Provide the [X, Y] coordinate of the cell's center where the given text is located.  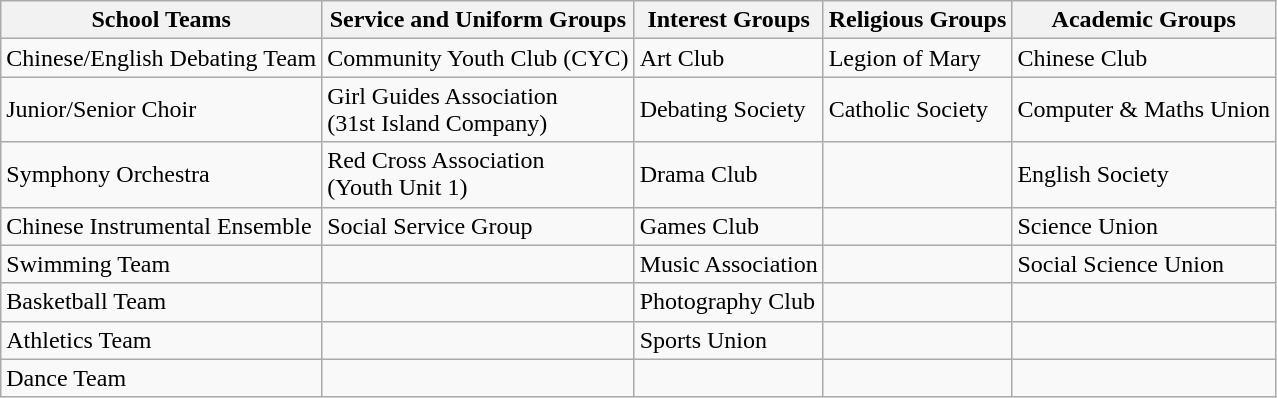
Dance Team [162, 378]
Junior/Senior Choir [162, 110]
Symphony Orchestra [162, 174]
Athletics Team [162, 340]
Social Service Group [478, 226]
Chinese Club [1144, 58]
Swimming Team [162, 264]
Games Club [728, 226]
Science Union [1144, 226]
Red Cross Association(Youth Unit 1) [478, 174]
Computer & Maths Union [1144, 110]
Chinese Instrumental Ensemble [162, 226]
English Society [1144, 174]
Drama Club [728, 174]
Sports Union [728, 340]
Catholic Society [918, 110]
Religious Groups [918, 20]
Chinese/English Debating Team [162, 58]
School Teams [162, 20]
Community Youth Club (CYC) [478, 58]
Photography Club [728, 302]
Girl Guides Association(31st Island Company) [478, 110]
Music Association [728, 264]
Art Club [728, 58]
Academic Groups [1144, 20]
Service and Uniform Groups [478, 20]
Interest Groups [728, 20]
Legion of Mary [918, 58]
Debating Society [728, 110]
Basketball Team [162, 302]
Social Science Union [1144, 264]
